Search for the cell housing the specified text and yield its (X, Y) center coordinate. 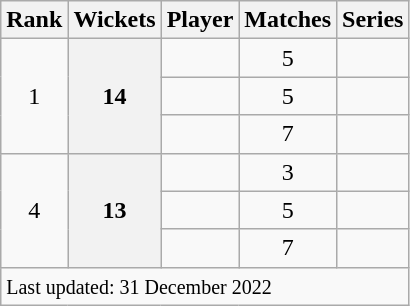
1 (34, 96)
Matches (288, 20)
Player (200, 20)
3 (288, 172)
Rank (34, 20)
13 (114, 210)
Wickets (114, 20)
14 (114, 96)
Series (373, 20)
4 (34, 210)
Last updated: 31 December 2022 (205, 286)
